Return (X, Y) of the center of cell containing provided text 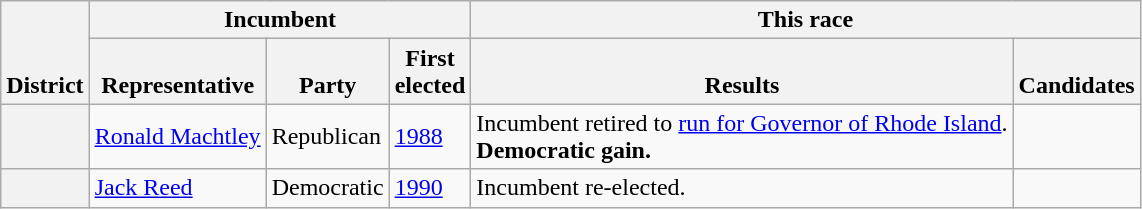
Representative (178, 72)
Republican (328, 136)
Incumbent retired to run for Governor of Rhode Island.Democratic gain. (742, 136)
Incumbent (280, 20)
Party (328, 72)
Incumbent re-elected. (742, 188)
1988 (430, 136)
This race (806, 20)
1990 (430, 188)
Results (742, 72)
Candidates (1076, 72)
Firstelected (430, 72)
District (45, 52)
Democratic (328, 188)
Jack Reed (178, 188)
Ronald Machtley (178, 136)
